Determine the (X, Y) coordinate at the center of the cell enclosing the given text.  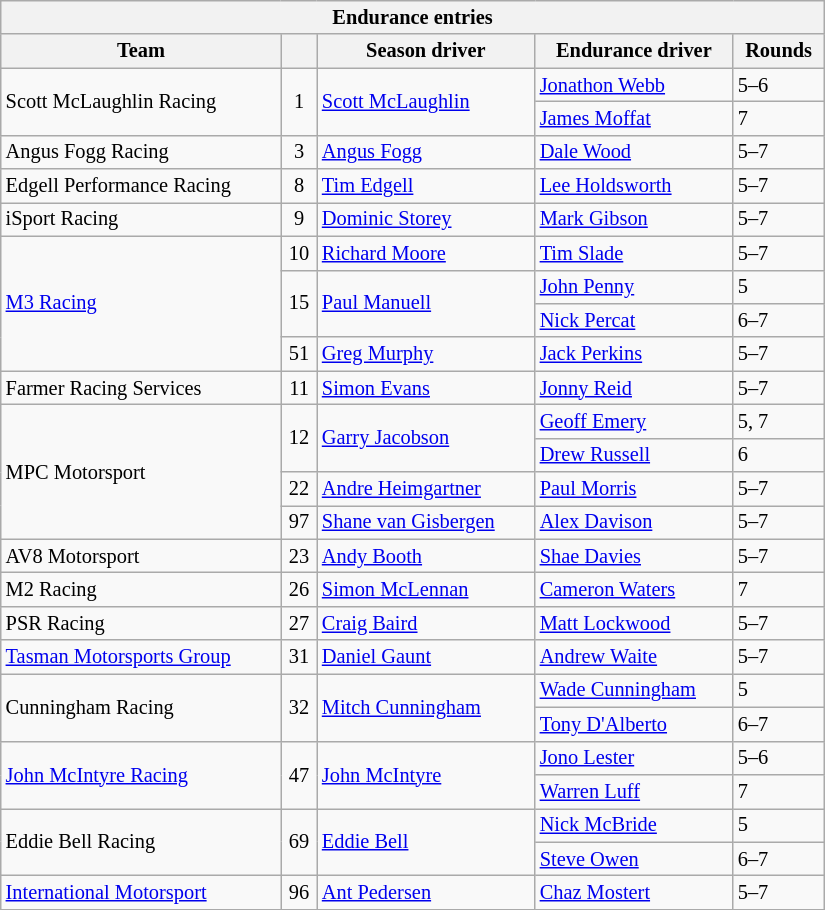
Edgell Performance Racing (141, 186)
1 (299, 102)
3 (299, 152)
Simon Evans (426, 388)
Eddie Bell (426, 842)
11 (299, 388)
Endurance entries (413, 17)
Geoff Emery (634, 421)
Tim Edgell (426, 186)
8 (299, 186)
Andy Booth (426, 556)
Scott McLaughlin (426, 102)
Rounds (778, 51)
Tony D'Alberto (634, 724)
69 (299, 842)
M2 Racing (141, 589)
Simon McLennan (426, 589)
John McIntyre (426, 774)
Steve Owen (634, 859)
96 (299, 892)
97 (299, 522)
Ant Pedersen (426, 892)
Matt Lockwood (634, 623)
Dale Wood (634, 152)
Angus Fogg Racing (141, 152)
26 (299, 589)
iSport Racing (141, 219)
Jack Perkins (634, 354)
47 (299, 774)
Paul Manuell (426, 304)
5, 7 (778, 421)
John Penny (634, 287)
Andrew Waite (634, 657)
Dominic Storey (426, 219)
Farmer Racing Services (141, 388)
Daniel Gaunt (426, 657)
Nick Percat (634, 320)
Craig Baird (426, 623)
51 (299, 354)
Shane van Gisbergen (426, 522)
Jonny Reid (634, 388)
Alex Davison (634, 522)
Season driver (426, 51)
Angus Fogg (426, 152)
Warren Luff (634, 791)
Jono Lester (634, 758)
Lee Holdsworth (634, 186)
12 (299, 438)
James Moffat (634, 118)
31 (299, 657)
Mitch Cunningham (426, 706)
Shae Davies (634, 556)
Mark Gibson (634, 219)
Jonathon Webb (634, 85)
Wade Cunningham (634, 690)
Andre Heimgartner (426, 489)
6 (778, 455)
Cameron Waters (634, 589)
10 (299, 253)
32 (299, 706)
PSR Racing (141, 623)
AV8 Motorsport (141, 556)
Eddie Bell Racing (141, 842)
Tasman Motorsports Group (141, 657)
Tim Slade (634, 253)
23 (299, 556)
Team (141, 51)
Richard Moore (426, 253)
22 (299, 489)
MPC Motorsport (141, 472)
Scott McLaughlin Racing (141, 102)
John McIntyre Racing (141, 774)
M3 Racing (141, 304)
Greg Murphy (426, 354)
Cunningham Racing (141, 706)
Chaz Mostert (634, 892)
15 (299, 304)
International Motorsport (141, 892)
Garry Jacobson (426, 438)
Drew Russell (634, 455)
Endurance driver (634, 51)
27 (299, 623)
Nick McBride (634, 825)
9 (299, 219)
Paul Morris (634, 489)
